Find where the given text appears and provide that cell's center as [X, Y] coordinate. 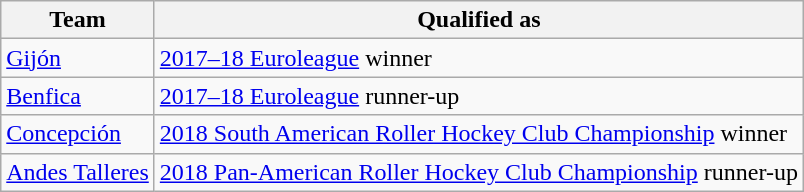
Concepción [78, 134]
Qualified as [478, 20]
Benfica [78, 96]
2017–18 Euroleague winner [478, 58]
Team [78, 20]
Andes Talleres [78, 172]
2017–18 Euroleague runner-up [478, 96]
Gijón [78, 58]
2018 Pan-American Roller Hockey Club Championship runner-up [478, 172]
2018 South American Roller Hockey Club Championship winner [478, 134]
